Find where the given text appears and provide that cell's center as [X, Y] coordinate. 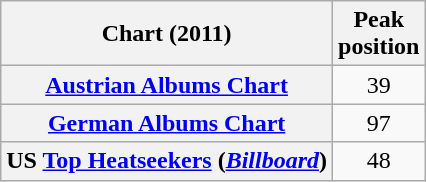
39 [379, 85]
Peakposition [379, 34]
Chart (2011) [167, 34]
97 [379, 123]
US Top Heatseekers (Billboard) [167, 161]
Austrian Albums Chart [167, 85]
48 [379, 161]
German Albums Chart [167, 123]
